Extract the (X, Y) coordinate from the center of the cell holding the provided text.  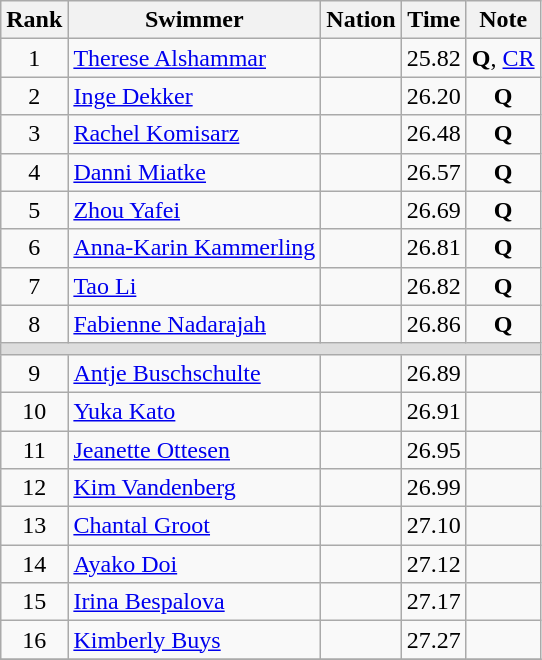
26.57 (434, 172)
13 (34, 526)
Rank (34, 20)
1 (34, 58)
Danni Miatke (194, 172)
26.89 (434, 373)
9 (34, 373)
26.82 (434, 286)
25.82 (434, 58)
Anna-Karin Kammerling (194, 248)
Irina Bespalova (194, 602)
5 (34, 210)
Tao Li (194, 286)
4 (34, 172)
27.27 (434, 640)
Antje Buschschulte (194, 373)
26.95 (434, 449)
Rachel Komisarz (194, 134)
12 (34, 488)
7 (34, 286)
Therese Alshammar (194, 58)
26.69 (434, 210)
Chantal Groot (194, 526)
8 (34, 324)
Fabienne Nadarajah (194, 324)
Time (434, 20)
27.12 (434, 564)
15 (34, 602)
2 (34, 96)
Yuka Kato (194, 411)
16 (34, 640)
26.99 (434, 488)
26.20 (434, 96)
Note (503, 20)
3 (34, 134)
Jeanette Ottesen (194, 449)
Swimmer (194, 20)
26.81 (434, 248)
Kimberly Buys (194, 640)
Zhou Yafei (194, 210)
14 (34, 564)
26.91 (434, 411)
6 (34, 248)
26.48 (434, 134)
26.86 (434, 324)
11 (34, 449)
27.10 (434, 526)
27.17 (434, 602)
Kim Vandenberg (194, 488)
Nation (361, 20)
Ayako Doi (194, 564)
10 (34, 411)
Inge Dekker (194, 96)
Q, CR (503, 58)
